Locate the cell with the specified text and output its (x, y) center coordinate. 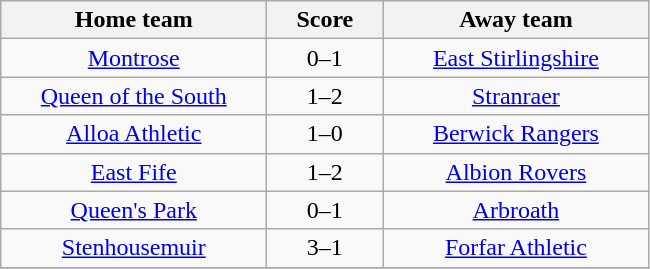
East Fife (134, 172)
Queen of the South (134, 96)
Berwick Rangers (516, 134)
Alloa Athletic (134, 134)
Away team (516, 20)
East Stirlingshire (516, 58)
3–1 (325, 248)
Arbroath (516, 210)
Stenhousemuir (134, 248)
Stranraer (516, 96)
Albion Rovers (516, 172)
1–0 (325, 134)
Score (325, 20)
Queen's Park (134, 210)
Montrose (134, 58)
Home team (134, 20)
Forfar Athletic (516, 248)
